Pinpoint the cell where the given text exists, returning its [x, y] midpoint coordinate. 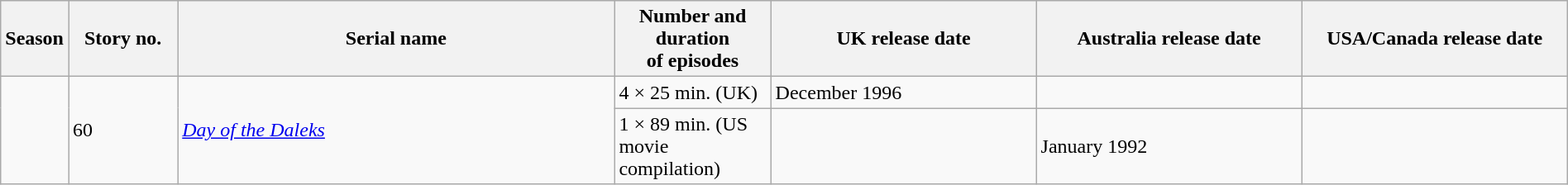
USA/Canada release date [1434, 39]
Australia release date [1169, 39]
Number and durationof episodes [693, 39]
Season [35, 39]
Day of the Daleks [396, 130]
December 1996 [903, 92]
Serial name [396, 39]
January 1992 [1169, 146]
60 [122, 130]
4 × 25 min. (UK) [693, 92]
Story no. [122, 39]
UK release date [903, 39]
1 × 89 min. (US movie compilation) [693, 146]
